Detect which cell encompasses the target text, then output its [x, y] center coordinate. 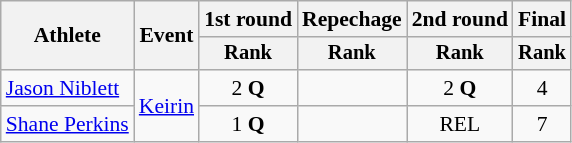
Event [166, 36]
Athlete [68, 36]
2nd round [460, 19]
Repechage [352, 19]
7 [542, 124]
Shane Perkins [68, 124]
4 [542, 88]
Keirin [166, 106]
Jason Niblett [68, 88]
1st round [248, 19]
1 Q [248, 124]
Final [542, 19]
REL [460, 124]
